Search for the cell housing the specified text and yield its (x, y) center coordinate. 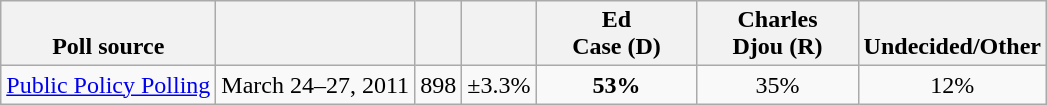
±3.3% (499, 85)
12% (952, 85)
CharlesDjou (R) (778, 34)
March 24–27, 2011 (316, 85)
35% (778, 85)
898 (438, 85)
53% (616, 85)
Undecided/Other (952, 34)
EdCase (D) (616, 34)
Public Policy Polling (108, 85)
Poll source (108, 34)
